For the text-containing cell, return its midpoint in [x, y] coordinate format. 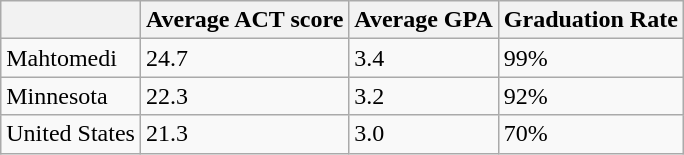
3.0 [424, 134]
Average ACT score [244, 20]
Average GPA [424, 20]
70% [590, 134]
21.3 [244, 134]
99% [590, 58]
United States [71, 134]
3.2 [424, 96]
3.4 [424, 58]
Minnesota [71, 96]
Graduation Rate [590, 20]
92% [590, 96]
24.7 [244, 58]
22.3 [244, 96]
Mahtomedi [71, 58]
